Detect which cell encompasses the target text, then output its (X, Y) center coordinate. 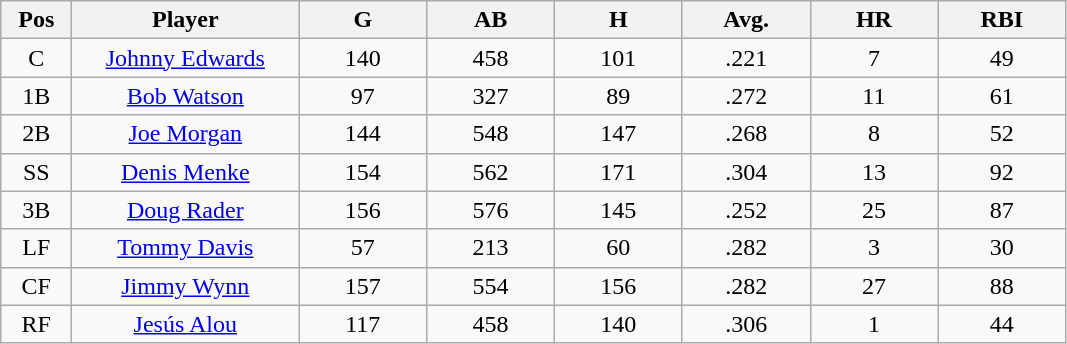
171 (618, 172)
Tommy Davis (186, 248)
Bob Watson (186, 96)
60 (618, 248)
8 (874, 134)
49 (1002, 58)
.268 (746, 134)
RBI (1002, 20)
25 (874, 210)
H (618, 20)
30 (1002, 248)
SS (36, 172)
RF (36, 324)
C (36, 58)
147 (618, 134)
44 (1002, 324)
562 (491, 172)
554 (491, 286)
327 (491, 96)
.272 (746, 96)
Player (186, 20)
3 (874, 248)
Denis Menke (186, 172)
Doug Rader (186, 210)
1B (36, 96)
Joe Morgan (186, 134)
Avg. (746, 20)
11 (874, 96)
87 (1002, 210)
52 (1002, 134)
.221 (746, 58)
154 (363, 172)
157 (363, 286)
AB (491, 20)
7 (874, 58)
LF (36, 248)
.306 (746, 324)
92 (1002, 172)
Jimmy Wynn (186, 286)
.252 (746, 210)
145 (618, 210)
.304 (746, 172)
3B (36, 210)
101 (618, 58)
548 (491, 134)
HR (874, 20)
G (363, 20)
117 (363, 324)
1 (874, 324)
Johnny Edwards (186, 58)
2B (36, 134)
57 (363, 248)
144 (363, 134)
Pos (36, 20)
27 (874, 286)
576 (491, 210)
Jesús Alou (186, 324)
97 (363, 96)
88 (1002, 286)
213 (491, 248)
89 (618, 96)
13 (874, 172)
61 (1002, 96)
CF (36, 286)
